Extract the (X, Y) coordinate from the center of the cell holding the provided text.  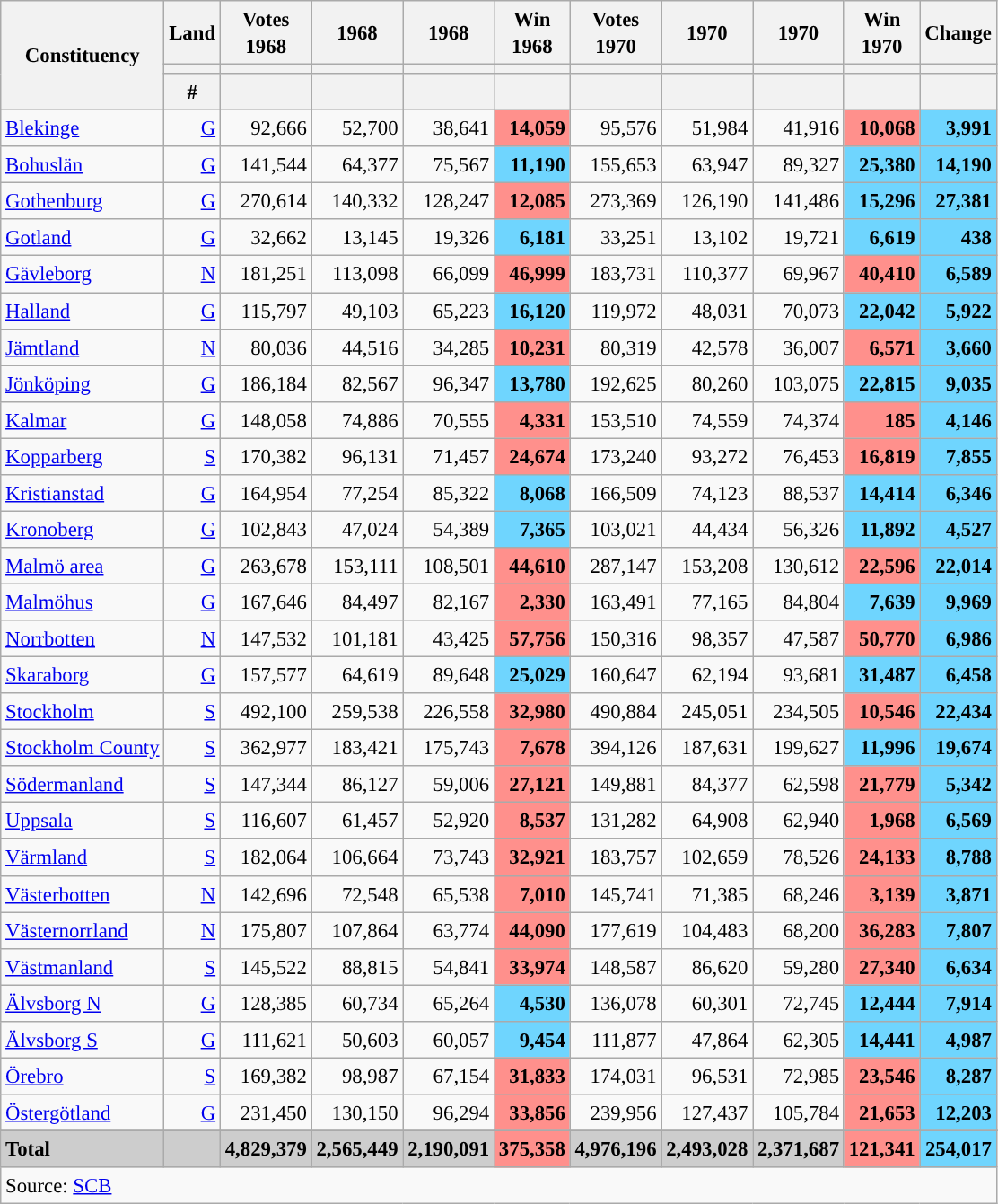
50,603 (357, 1040)
43,425 (449, 639)
101,181 (357, 639)
6,458 (959, 675)
183,421 (357, 749)
11,892 (881, 530)
438 (959, 237)
88,815 (357, 966)
107,864 (357, 930)
82,567 (357, 384)
54,389 (449, 530)
226,558 (449, 711)
6,569 (959, 821)
16,819 (881, 456)
56,326 (799, 530)
32,921 (533, 858)
Gothenburg (83, 201)
74,559 (707, 420)
Uppsala (83, 821)
Gävleborg (83, 275)
72,745 (799, 1004)
Kronoberg (83, 530)
Jönköping (83, 384)
24,133 (881, 858)
11,996 (881, 749)
142,696 (266, 894)
21,779 (881, 785)
8,788 (959, 858)
287,147 (616, 566)
54,841 (449, 966)
13,102 (707, 237)
Source: SCB (499, 1185)
14,414 (881, 494)
7,365 (533, 530)
104,483 (707, 930)
116,607 (266, 821)
183,731 (616, 275)
10,068 (881, 129)
Halland (83, 311)
61,457 (357, 821)
33,856 (533, 1113)
68,200 (799, 930)
5,922 (959, 311)
74,374 (799, 420)
98,357 (707, 639)
Södermanland (83, 785)
15,296 (881, 201)
394,126 (616, 749)
96,347 (449, 384)
Älvsborg N (83, 1004)
67,154 (449, 1076)
48,031 (707, 311)
1,968 (881, 821)
131,282 (616, 821)
46,999 (533, 275)
Total (83, 1149)
Votes 1968 (266, 32)
Stockholm County (83, 749)
32,662 (266, 237)
27,121 (533, 785)
181,251 (266, 275)
273,369 (616, 201)
60,734 (357, 1004)
199,627 (799, 749)
136,078 (616, 1004)
16,120 (533, 311)
76,453 (799, 456)
2,565,449 (357, 1149)
160,647 (616, 675)
170,382 (266, 456)
8,537 (533, 821)
23,546 (881, 1076)
68,246 (799, 894)
375,358 (533, 1149)
11,190 (533, 165)
52,700 (357, 129)
7,855 (959, 456)
80,260 (707, 384)
86,620 (707, 966)
51,984 (707, 129)
77,254 (357, 494)
Votes 1970 (616, 32)
74,123 (707, 494)
8,287 (959, 1076)
Change (959, 32)
98,987 (357, 1076)
Malmö area (83, 566)
36,283 (881, 930)
62,940 (799, 821)
175,807 (266, 930)
186,184 (266, 384)
6,589 (959, 275)
4,146 (959, 420)
2,493,028 (707, 1149)
259,538 (357, 711)
8,068 (533, 494)
141,486 (799, 201)
6,181 (533, 237)
82,167 (449, 602)
2,190,091 (449, 1149)
38,641 (449, 129)
141,544 (266, 165)
2,330 (533, 602)
164,954 (266, 494)
88,537 (799, 494)
157,577 (266, 675)
77,165 (707, 602)
166,509 (616, 494)
62,598 (799, 785)
270,614 (266, 201)
6,634 (959, 966)
108,501 (449, 566)
119,972 (616, 311)
Win 1970 (881, 32)
75,567 (449, 165)
173,240 (616, 456)
62,194 (707, 675)
6,346 (959, 494)
93,272 (707, 456)
42,578 (707, 347)
19,721 (799, 237)
147,532 (266, 639)
36,007 (799, 347)
40,410 (881, 275)
140,332 (357, 201)
22,815 (881, 384)
25,029 (533, 675)
44,434 (707, 530)
44,516 (357, 347)
4,530 (533, 1004)
22,596 (881, 566)
192,625 (616, 384)
12,444 (881, 1004)
148,587 (616, 966)
148,058 (266, 420)
52,920 (449, 821)
12,085 (533, 201)
183,757 (616, 858)
78,526 (799, 858)
19,674 (959, 749)
130,612 (799, 566)
70,555 (449, 420)
4,829,379 (266, 1149)
Västerbotten (83, 894)
128,247 (449, 201)
96,531 (707, 1076)
155,653 (616, 165)
153,510 (616, 420)
115,797 (266, 311)
126,190 (707, 201)
113,098 (357, 275)
103,075 (799, 384)
7,807 (959, 930)
3,139 (881, 894)
13,145 (357, 237)
149,881 (616, 785)
64,619 (357, 675)
9,035 (959, 384)
110,377 (707, 275)
153,111 (357, 566)
Gotland (83, 237)
95,576 (616, 129)
84,377 (707, 785)
245,051 (707, 711)
102,659 (707, 858)
9,454 (533, 1040)
31,487 (881, 675)
41,916 (799, 129)
187,631 (707, 749)
3,660 (959, 347)
Blekinge (83, 129)
4,976,196 (616, 1149)
71,385 (707, 894)
147,344 (266, 785)
182,064 (266, 858)
80,319 (616, 347)
490,884 (616, 711)
150,316 (616, 639)
Jämtland (83, 347)
10,546 (881, 711)
32,980 (533, 711)
44,610 (533, 566)
66,099 (449, 275)
92,666 (266, 129)
12,203 (959, 1113)
121,341 (881, 1149)
33,251 (616, 237)
34,285 (449, 347)
64,377 (357, 165)
89,327 (799, 165)
80,036 (266, 347)
167,646 (266, 602)
71,457 (449, 456)
153,208 (707, 566)
111,877 (616, 1040)
6,571 (881, 347)
362,977 (266, 749)
85,322 (449, 494)
175,743 (449, 749)
Älvsborg S (83, 1040)
128,385 (266, 1004)
47,587 (799, 639)
60,057 (449, 1040)
7,678 (533, 749)
86,127 (357, 785)
185 (881, 420)
64,908 (707, 821)
Örebro (83, 1076)
6,986 (959, 639)
Västernorrland (83, 930)
5,342 (959, 785)
14,059 (533, 129)
4,331 (533, 420)
3,991 (959, 129)
Bohuslän (83, 165)
Kalmar (83, 420)
492,100 (266, 711)
263,678 (266, 566)
31,833 (533, 1076)
72,985 (799, 1076)
177,619 (616, 930)
239,956 (616, 1113)
84,497 (357, 602)
69,967 (799, 275)
65,538 (449, 894)
7,639 (881, 602)
106,664 (357, 858)
130,150 (357, 1113)
59,280 (799, 966)
70,073 (799, 311)
145,741 (616, 894)
44,090 (533, 930)
3,871 (959, 894)
2,371,687 (799, 1149)
4,527 (959, 530)
14,190 (959, 165)
234,505 (799, 711)
Land (192, 32)
96,131 (357, 456)
21,653 (881, 1113)
96,294 (449, 1113)
93,681 (799, 675)
Malmöhus (83, 602)
59,006 (449, 785)
4,987 (959, 1040)
Kristianstad (83, 494)
254,017 (959, 1149)
49,103 (357, 311)
14,441 (881, 1040)
Skaraborg (83, 675)
73,743 (449, 858)
174,031 (616, 1076)
Norrbotten (83, 639)
13,780 (533, 384)
74,886 (357, 420)
72,548 (357, 894)
22,042 (881, 311)
Constituency (83, 56)
Värmland (83, 858)
47,864 (707, 1040)
111,621 (266, 1040)
169,382 (266, 1076)
65,264 (449, 1004)
231,450 (266, 1113)
33,974 (533, 966)
84,804 (799, 602)
105,784 (799, 1113)
# (192, 92)
50,770 (881, 639)
60,301 (707, 1004)
163,491 (616, 602)
89,648 (449, 675)
10,231 (533, 347)
7,914 (959, 1004)
22,434 (959, 711)
103,021 (616, 530)
Win 1968 (533, 32)
102,843 (266, 530)
63,774 (449, 930)
57,756 (533, 639)
47,024 (357, 530)
63,947 (707, 165)
Kopparberg (83, 456)
145,522 (266, 966)
25,380 (881, 165)
62,305 (799, 1040)
7,010 (533, 894)
27,381 (959, 201)
Stockholm (83, 711)
Östergötland (83, 1113)
22,014 (959, 566)
127,437 (707, 1113)
Västmanland (83, 966)
27,340 (881, 966)
9,969 (959, 602)
24,674 (533, 456)
19,326 (449, 237)
65,223 (449, 311)
6,619 (881, 237)
